Determine the [x, y] coordinate at the center of the cell enclosing the given text.  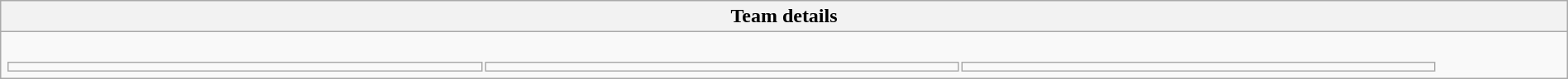
Team details [784, 16]
